Return the (x, y) coordinate for the center point of the cell that contains the specified text.  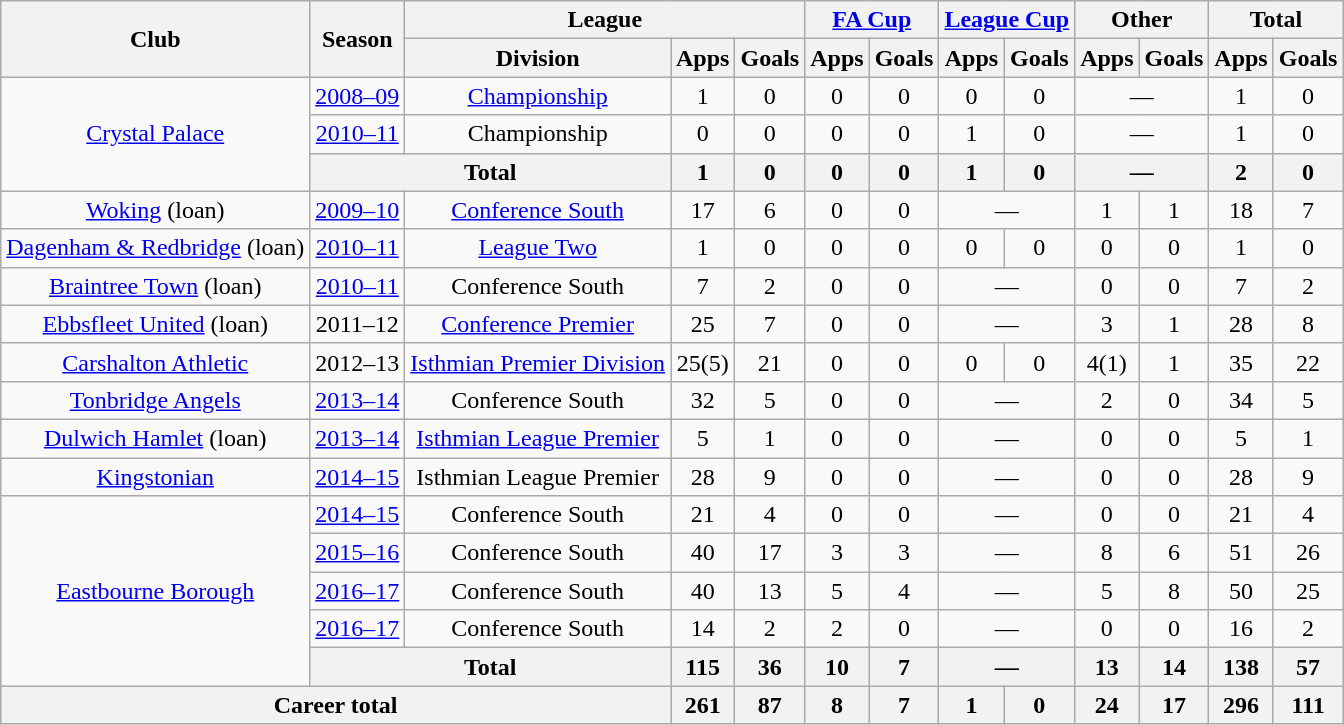
Tonbridge Angels (156, 400)
4(1) (1107, 362)
Other (1142, 20)
Conference Premier (538, 324)
16 (1241, 629)
25(5) (702, 362)
Woking (loan) (156, 210)
36 (770, 667)
Kingstonian (156, 477)
Crystal Palace (156, 134)
10 (837, 667)
32 (702, 400)
26 (1308, 553)
League (605, 20)
Eastbourne Borough (156, 591)
Ebbsfleet United (loan) (156, 324)
24 (1107, 705)
Braintree Town (loan) (156, 286)
Isthmian Premier Division (538, 362)
2009–10 (358, 210)
35 (1241, 362)
2015–16 (358, 553)
Club (156, 39)
111 (1308, 705)
51 (1241, 553)
2011–12 (358, 324)
22 (1308, 362)
2008–09 (358, 96)
2012–13 (358, 362)
League Two (538, 248)
261 (702, 705)
115 (702, 667)
296 (1241, 705)
18 (1241, 210)
Season (358, 39)
50 (1241, 591)
FA Cup (872, 20)
Dagenham & Redbridge (loan) (156, 248)
Division (538, 58)
Career total (336, 705)
87 (770, 705)
League Cup (1007, 20)
138 (1241, 667)
Dulwich Hamlet (loan) (156, 438)
57 (1308, 667)
Carshalton Athletic (156, 362)
34 (1241, 400)
